Detect which cell encompasses the target text, then output its [X, Y] center coordinate. 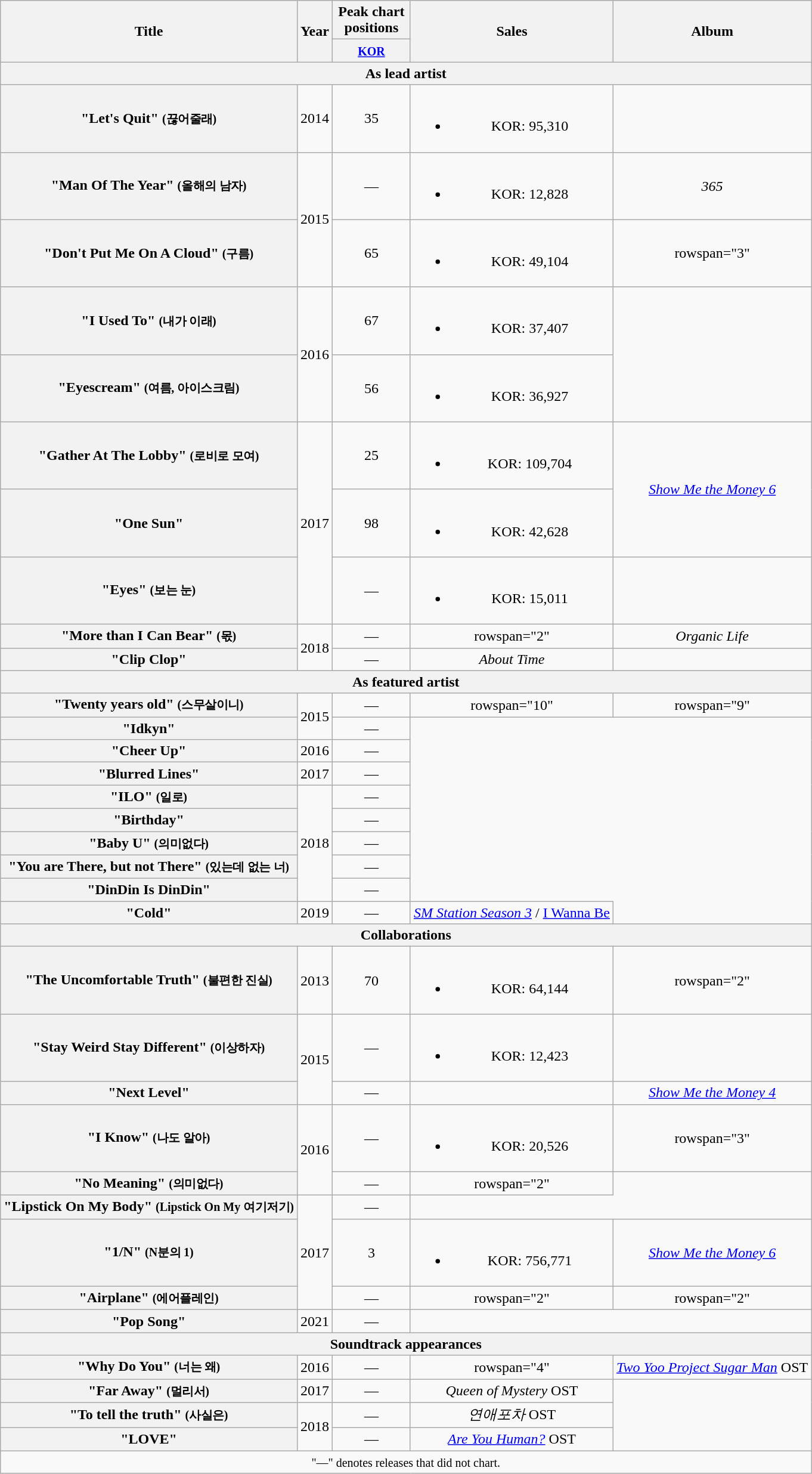
2019 [315, 913]
KOR: 15,011 [512, 591]
"I Used To" (내가 이래) [149, 321]
KOR: 12,423 [512, 1047]
Album [712, 31]
"Why Do You" (너는 왜) [149, 1367]
KOR: 95,310 [512, 118]
"More than I Can Bear" (몫) [149, 636]
"I Know" (나도 알아) [149, 1138]
Sales [512, 31]
25 [371, 456]
"Eyescream" (여름, 아이스크림) [149, 388]
"1/N" (N분의 1) [149, 1253]
KOR: 42,628 [512, 523]
연애포차 OST [512, 1415]
"Blurred Lines" [149, 774]
"Birthday" [149, 820]
Queen of Mystery OST [512, 1391]
"Clip Clop" [149, 659]
"One Sun" [149, 523]
SM Station Season 3 / I Wanna Be [512, 913]
Collaborations [406, 935]
As lead artist [406, 73]
65 [371, 253]
rowspan="4" [512, 1367]
"Lipstick On My Body" (Lipstick On My 여기저기) [149, 1207]
"To tell the truth" (사실은) [149, 1415]
2021 [315, 1321]
rowspan="10" [512, 705]
"Cheer Up" [149, 751]
"Next Level" [149, 1093]
"You are There, but not There" (있는데 없는 너) [149, 867]
"Gather At The Lobby" (로비로 모여) [149, 456]
rowspan="9" [712, 705]
KOR: 64,144 [512, 981]
KOR: 20,526 [512, 1138]
"Eyes" (보는 눈) [149, 591]
35 [371, 118]
"Let's Quit" (끊어줄래) [149, 118]
About Time [512, 659]
56 [371, 388]
Organic Life [712, 636]
KOR: 49,104 [512, 253]
As featured artist [406, 682]
3 [371, 1253]
"—" denotes releases that did not chart. [406, 1462]
KOR: 37,407 [512, 321]
98 [371, 523]
Show Me the Money 4 [712, 1093]
"Twenty years old" (스무살이니) [149, 705]
"LOVE" [149, 1439]
"Man Of The Year" (올해의 남자) [149, 186]
"Far Away" (멀리서) [149, 1391]
"Baby U" (의미없다) [149, 843]
KOR: 109,704 [512, 456]
67 [371, 321]
"Idkyn" [149, 728]
"Don't Put Me On A Cloud" (구름) [149, 253]
KOR: 12,828 [512, 186]
"ILO" (일로) [149, 797]
Soundtrack appearances [406, 1344]
"The Uncomfortable Truth" (불편한 진실) [149, 981]
Two Yoo Project Sugar Man OST [712, 1367]
"Cold" [149, 913]
"No Meaning" (의미없다) [149, 1183]
Are You Human? OST [512, 1439]
KOR: 36,927 [512, 388]
70 [371, 981]
Title [149, 31]
"DinDin Is DinDin" [149, 890]
"Airplane" (에어플레인) [149, 1298]
"Pop Song" [149, 1321]
Year [315, 31]
2013 [315, 981]
KOR: 756,771 [512, 1253]
Peak chart positions [371, 20]
"Stay Weird Stay Different" (이상하자) [149, 1047]
2014 [315, 118]
KOR [371, 51]
365 [712, 186]
